Pinpoint the cell where the given text exists, returning its [x, y] midpoint coordinate. 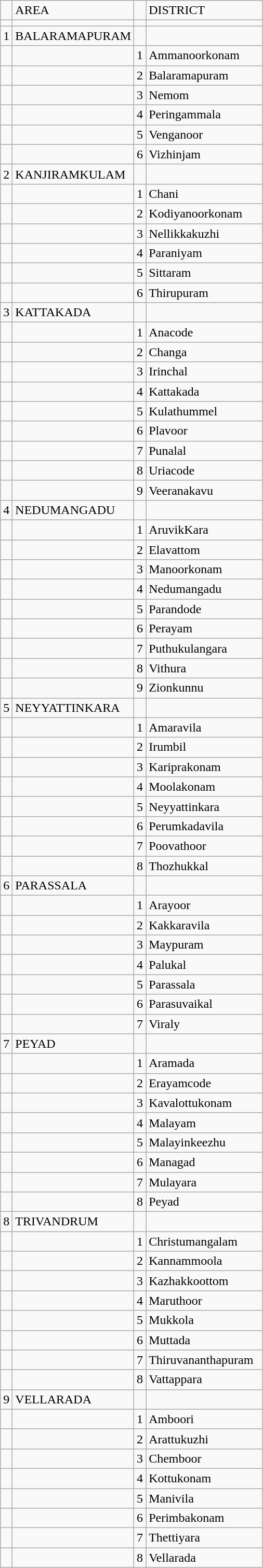
Puthukulangara [204, 648]
Parassala [204, 984]
Kattakada [204, 391]
AruvikKara [204, 530]
Moolakonam [204, 787]
Peyad [204, 1202]
Mulayara [204, 1182]
Kazhakkoottom [204, 1281]
Balaramapuram [204, 75]
Maypuram [204, 945]
Neyyattinkara [204, 806]
Peringammala [204, 115]
Kodiyanoorkonam [204, 213]
Kakkaravila [204, 925]
Vattappara [204, 1380]
Thozhukkal [204, 866]
Changa [204, 352]
Vithura [204, 668]
Viraly [204, 1024]
Zionkunnu [204, 688]
Malayam [204, 1123]
Palukal [204, 965]
Thettiyara [204, 1538]
BALARAMAPURAM [73, 36]
Kavalottukonam [204, 1103]
Perumkadavila [204, 826]
Amaravila [204, 727]
KANJIRAMKULAM [73, 174]
Vellarada [204, 1558]
Nellikkakuzhi [204, 233]
Parasuvaikal [204, 1004]
Amboori [204, 1419]
Perimbakonam [204, 1518]
Plavoor [204, 431]
Chemboor [204, 1458]
NEYYATTINKARA [73, 708]
Vizhinjam [204, 154]
Maruthoor [204, 1301]
Kottukonam [204, 1478]
Ammanoorkonam [204, 56]
Veeranakavu [204, 490]
Kariprakonam [204, 767]
Uriacode [204, 470]
PARASSALA [73, 886]
Perayam [204, 629]
Mukkola [204, 1320]
Aramada [204, 1063]
Managad [204, 1162]
TRIVANDRUM [73, 1222]
KATTAKADA [73, 313]
Erayamcode [204, 1083]
VELLARADA [73, 1399]
Poovathoor [204, 846]
Malayinkeezhu [204, 1142]
Christumangalam [204, 1241]
DISTRICT [204, 10]
Elavattom [204, 550]
Venganoor [204, 134]
Muttada [204, 1340]
Manoorkonam [204, 570]
Nedumangadu [204, 589]
AREA [73, 10]
Arayoor [204, 905]
Thirupuram [204, 293]
Punalal [204, 451]
Chani [204, 194]
Parandode [204, 609]
PEYAD [73, 1044]
Nemom [204, 95]
Kulathummel [204, 411]
Anacode [204, 332]
Sittaram [204, 273]
Kannammoola [204, 1261]
Irinchal [204, 372]
Irumbil [204, 747]
Thiruvananthapuram [204, 1360]
Arattukuzhi [204, 1439]
NEDUMANGADU [73, 510]
Paraniyam [204, 253]
Manivila [204, 1498]
